Provide the [x, y] coordinate of the cell's center where the given text is located.  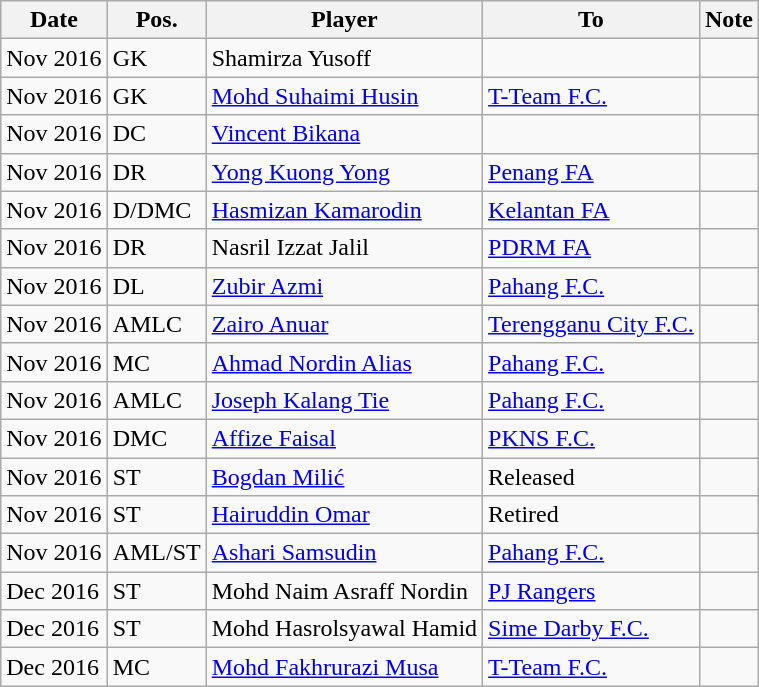
Retired [592, 515]
Mohd Fakhrurazi Musa [344, 667]
To [592, 20]
Hasmizan Kamarodin [344, 210]
PDRM FA [592, 248]
DMC [156, 438]
Terengganu City F.C. [592, 324]
Released [592, 477]
Yong Kuong Yong [344, 172]
Ashari Samsudin [344, 553]
Player [344, 20]
Sime Darby F.C. [592, 629]
Vincent Bikana [344, 134]
Penang FA [592, 172]
PKNS F.C. [592, 438]
AML/ST [156, 553]
Ahmad Nordin Alias [344, 362]
Hairuddin Omar [344, 515]
Shamirza Yusoff [344, 58]
D/DMC [156, 210]
Date [54, 20]
Mohd Hasrolsyawal Hamid [344, 629]
DL [156, 286]
Mohd Naim Asraff Nordin [344, 591]
Mohd Suhaimi Husin [344, 96]
Zairo Anuar [344, 324]
PJ Rangers [592, 591]
Zubir Azmi [344, 286]
Affize Faisal [344, 438]
Nasril Izzat Jalil [344, 248]
Kelantan FA [592, 210]
Pos. [156, 20]
Joseph Kalang Tie [344, 400]
DC [156, 134]
Note [728, 20]
Bogdan Milić [344, 477]
